Find where the given text appears and provide that cell's center as [X, Y] coordinate. 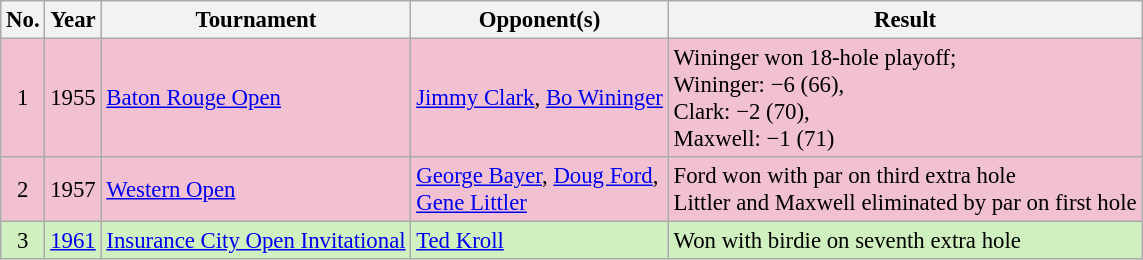
1957 [73, 190]
Result [905, 20]
Opponent(s) [540, 20]
Baton Rouge Open [256, 98]
Ted Kroll [540, 241]
Won with birdie on seventh extra hole [905, 241]
Tournament [256, 20]
2 [23, 190]
1961 [73, 241]
Ford won with par on third extra holeLittler and Maxwell eliminated by par on first hole [905, 190]
1955 [73, 98]
Year [73, 20]
Jimmy Clark, Bo Wininger [540, 98]
3 [23, 241]
Insurance City Open Invitational [256, 241]
Western Open [256, 190]
No. [23, 20]
George Bayer, Doug Ford, Gene Littler [540, 190]
1 [23, 98]
Wininger won 18-hole playoff;Wininger: −6 (66),Clark: −2 (70),Maxwell: −1 (71) [905, 98]
